From the cell containing the given text, extract its center point as [X, Y] coordinate. 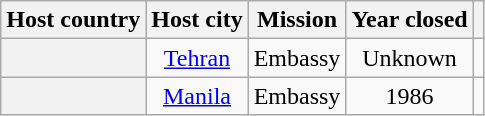
Host city [197, 20]
Tehran [197, 58]
Manila [197, 96]
Year closed [410, 20]
1986 [410, 96]
Host country [74, 20]
Mission [297, 20]
Unknown [410, 58]
